From the cell containing the given text, extract its center point as (X, Y) coordinate. 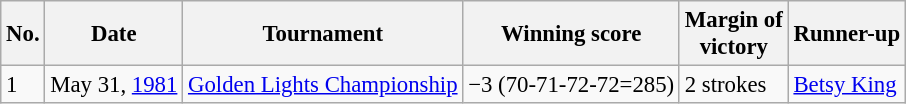
2 strokes (734, 85)
Golden Lights Championship (323, 85)
No. (23, 34)
Date (114, 34)
1 (23, 85)
May 31, 1981 (114, 85)
Margin ofvictory (734, 34)
Tournament (323, 34)
−3 (70-71-72-72=285) (572, 85)
Betsy King (846, 85)
Runner-up (846, 34)
Winning score (572, 34)
